Capture the cell that displays the provided text and extract its (x, y) central coordinate. 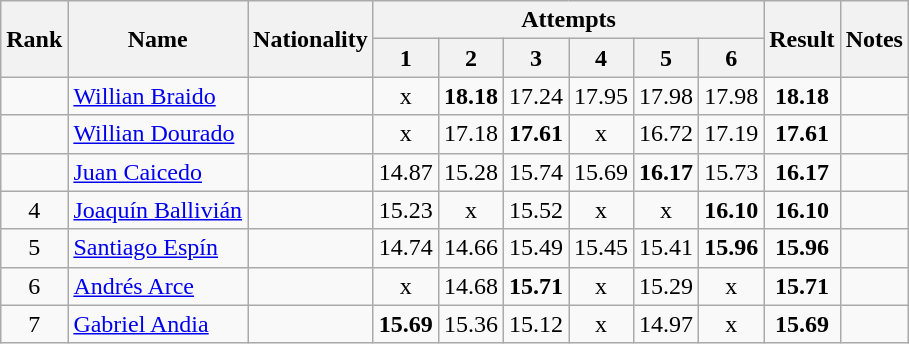
17.95 (600, 96)
Result (802, 39)
Notes (874, 39)
Willian Braido (158, 96)
15.73 (732, 172)
Juan Caicedo (158, 172)
1 (406, 58)
14.68 (470, 286)
Gabriel Andia (158, 324)
2 (470, 58)
Andrés Arce (158, 286)
15.12 (536, 324)
15.28 (470, 172)
Joaquín Ballivián (158, 210)
Nationality (311, 39)
15.29 (666, 286)
14.66 (470, 248)
Rank (34, 39)
17.24 (536, 96)
14.74 (406, 248)
15.23 (406, 210)
3 (536, 58)
15.41 (666, 248)
15.49 (536, 248)
Santiago Espín (158, 248)
15.52 (536, 210)
17.18 (470, 134)
17.19 (732, 134)
15.74 (536, 172)
7 (34, 324)
14.87 (406, 172)
15.45 (600, 248)
14.97 (666, 324)
15.36 (470, 324)
16.72 (666, 134)
Attempts (568, 20)
Name (158, 39)
Willian Dourado (158, 134)
